Return [x, y] of the center of cell containing provided text 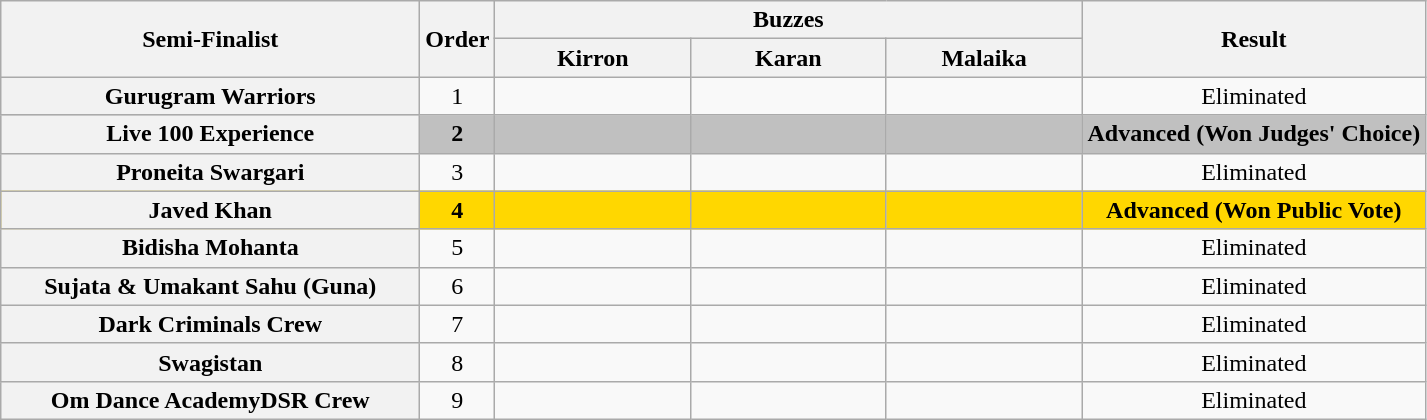
2 [458, 134]
Bidisha Mohanta [210, 248]
Advanced (Won Public Vote) [1254, 210]
Live 100 Experience [210, 134]
5 [458, 248]
Kirron [593, 58]
Buzzes [788, 20]
Result [1254, 39]
Proneita Swargari [210, 172]
1 [458, 96]
9 [458, 400]
Semi-Finalist [210, 39]
8 [458, 362]
6 [458, 286]
Swagistan [210, 362]
Advanced (Won Judges' Choice) [1254, 134]
Order [458, 39]
7 [458, 324]
Malaika [984, 58]
4 [458, 210]
Karan [789, 58]
Sujata & Umakant Sahu (Guna) [210, 286]
Dark Criminals Crew [210, 324]
Javed Khan [210, 210]
Om Dance AcademyDSR Crew [210, 400]
3 [458, 172]
Gurugram Warriors [210, 96]
